Pinpoint the cell where the given text exists, returning its [X, Y] midpoint coordinate. 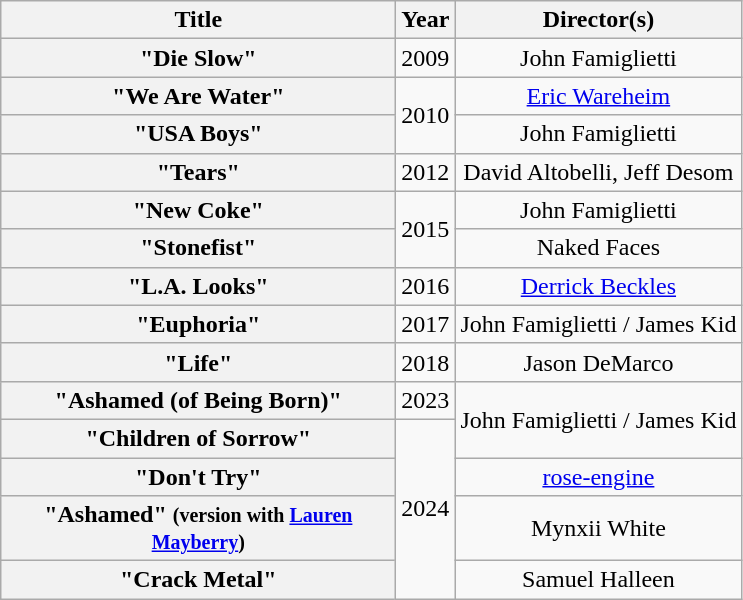
Samuel Halleen [598, 580]
2023 [426, 400]
2015 [426, 229]
"Euphoria" [198, 324]
"L.A. Looks" [198, 286]
"Stonefist" [198, 248]
David Altobelli, Jeff Desom [598, 172]
2016 [426, 286]
"USA Boys" [198, 134]
"New Coke" [198, 210]
2009 [426, 58]
"Ashamed (of Being Born)" [198, 400]
2024 [426, 508]
2018 [426, 362]
"Die Slow" [198, 58]
2017 [426, 324]
"Tears" [198, 172]
"Ashamed" (version with Lauren Mayberry) [198, 528]
rose-engine [598, 477]
"Children of Sorrow" [198, 438]
"Life" [198, 362]
Mynxii White [598, 528]
Jason DeMarco [598, 362]
Naked Faces [598, 248]
Title [198, 20]
2012 [426, 172]
Year [426, 20]
2010 [426, 115]
Derrick Beckles [598, 286]
"We Are Water" [198, 96]
"Crack Metal" [198, 580]
"Don't Try" [198, 477]
Director(s) [598, 20]
Eric Wareheim [598, 96]
